Find where the given text appears and provide that cell's center as (x, y) coordinate. 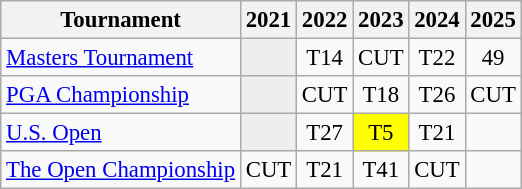
T18 (381, 95)
2023 (381, 20)
2021 (268, 20)
T14 (325, 58)
T26 (437, 95)
T27 (325, 133)
PGA Championship (121, 95)
Masters Tournament (121, 58)
Tournament (121, 20)
T5 (381, 133)
2025 (493, 20)
T22 (437, 58)
2024 (437, 20)
The Open Championship (121, 170)
2022 (325, 20)
T41 (381, 170)
U.S. Open (121, 133)
49 (493, 58)
